Search for the cell housing the specified text and yield its (X, Y) center coordinate. 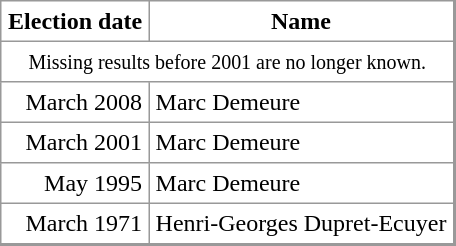
Name (302, 21)
Missing results before 2001 are no longer known. (228, 61)
March 2008 (74, 102)
Henri-Georges Dupret-Ecuyer (302, 224)
March 2001 (74, 142)
Election date (74, 21)
March 1971 (74, 224)
May 1995 (74, 183)
